Extract the (X, Y) coordinate from the center of the cell holding the provided text.  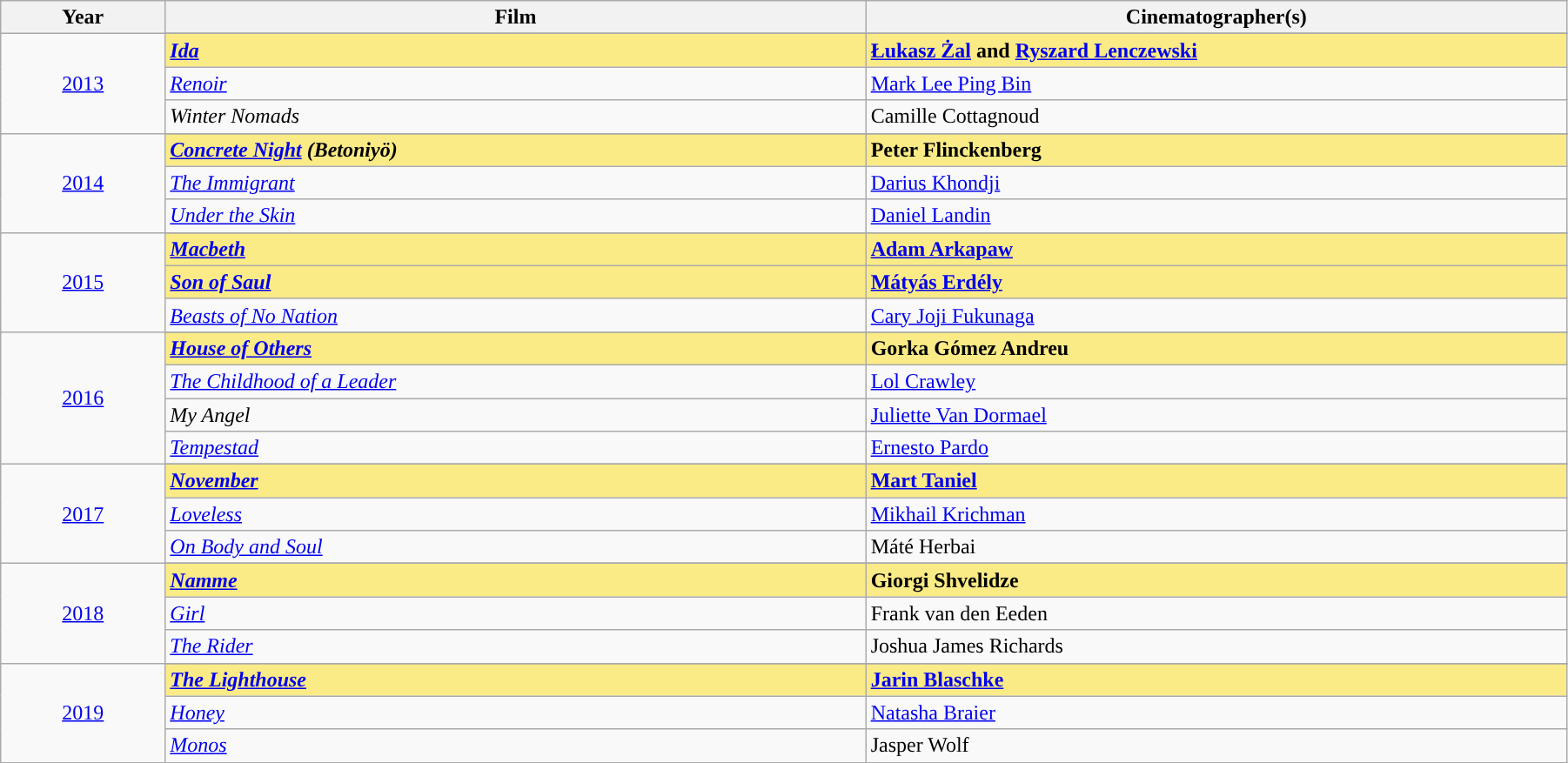
Ida (515, 50)
2017 (84, 514)
Mikhail Krichman (1216, 514)
Joshua James Richards (1216, 646)
Lol Crawley (1216, 381)
2018 (84, 613)
2014 (84, 183)
Macbeth (515, 249)
Winter Nomads (515, 117)
Łukasz Żal and Ryszard Lenczewski (1216, 50)
Loveless (515, 514)
November (515, 481)
Mátyás Erdély (1216, 282)
Mart Taniel (1216, 481)
The Immigrant (515, 183)
Honey (515, 713)
Jasper Wolf (1216, 746)
The Childhood of a Leader (515, 381)
Máté Herbai (1216, 547)
Year (84, 17)
Ernesto Pardo (1216, 448)
Son of Saul (515, 282)
Monos (515, 746)
Jarin Blaschke (1216, 679)
Natasha Braier (1216, 713)
Camille Cottagnoud (1216, 117)
2015 (84, 282)
Cary Joji Fukunaga (1216, 315)
Darius Khondji (1216, 183)
Concrete Night (Betoniyö) (515, 150)
The Rider (515, 646)
The Lighthouse (515, 679)
Girl (515, 613)
2013 (84, 84)
Beasts of No Nation (515, 315)
House of Others (515, 348)
2016 (84, 398)
Tempestad (515, 448)
Adam Arkapaw (1216, 249)
Under the Skin (515, 216)
Frank van den Eeden (1216, 613)
Renoir (515, 84)
Giorgi Shvelidze (1216, 580)
Mark Lee Ping Bin (1216, 84)
My Angel (515, 415)
Namme (515, 580)
Cinematographer(s) (1216, 17)
Juliette Van Dormael (1216, 415)
On Body and Soul (515, 547)
Film (515, 17)
Daniel Landin (1216, 216)
Gorka Gómez Andreu (1216, 348)
Peter Flinckenberg (1216, 150)
2019 (84, 713)
